Pinpoint the cell where the given text exists, returning its [X, Y] midpoint coordinate. 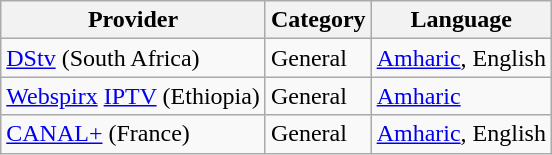
CANAL+ (France) [134, 134]
Category [318, 20]
DStv (South Africa) [134, 58]
Amharic [461, 96]
Provider [134, 20]
Webspirx IPTV (Ethiopia) [134, 96]
Language [461, 20]
